Pinpoint the cell where the given text exists, returning its [x, y] midpoint coordinate. 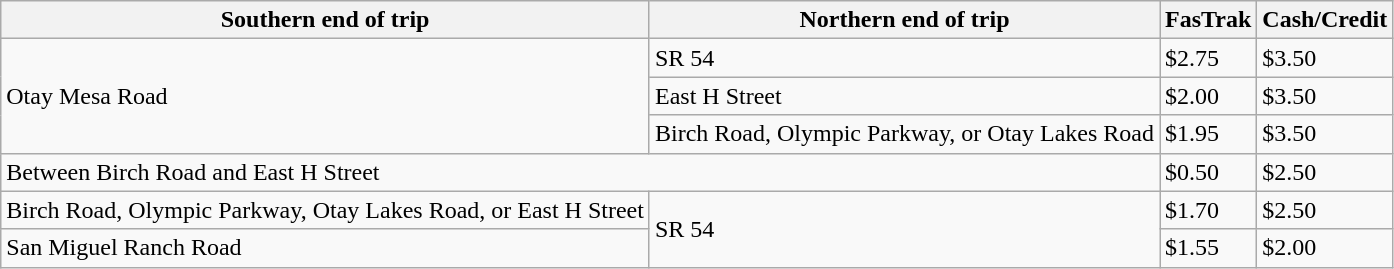
Birch Road, Olympic Parkway, Otay Lakes Road, or East H Street [326, 210]
San Miguel Ranch Road [326, 248]
Northern end of trip [904, 20]
Otay Mesa Road [326, 96]
$1.70 [1208, 210]
$2.75 [1208, 58]
$1.55 [1208, 248]
East H Street [904, 96]
Between Birch Road and East H Street [580, 172]
Cash/Credit [1325, 20]
$0.50 [1208, 172]
Birch Road, Olympic Parkway, or Otay Lakes Road [904, 134]
$1.95 [1208, 134]
FasTrak [1208, 20]
Southern end of trip [326, 20]
